Determine the (x, y) coordinate at the center of the cell enclosing the given text.  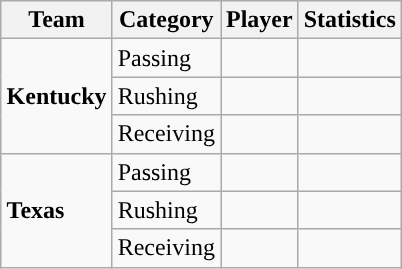
Player (259, 20)
Category (166, 20)
Statistics (350, 20)
Texas (56, 210)
Team (56, 20)
Kentucky (56, 96)
